Extract the [X, Y] coordinate from the center of the cell holding the provided text.  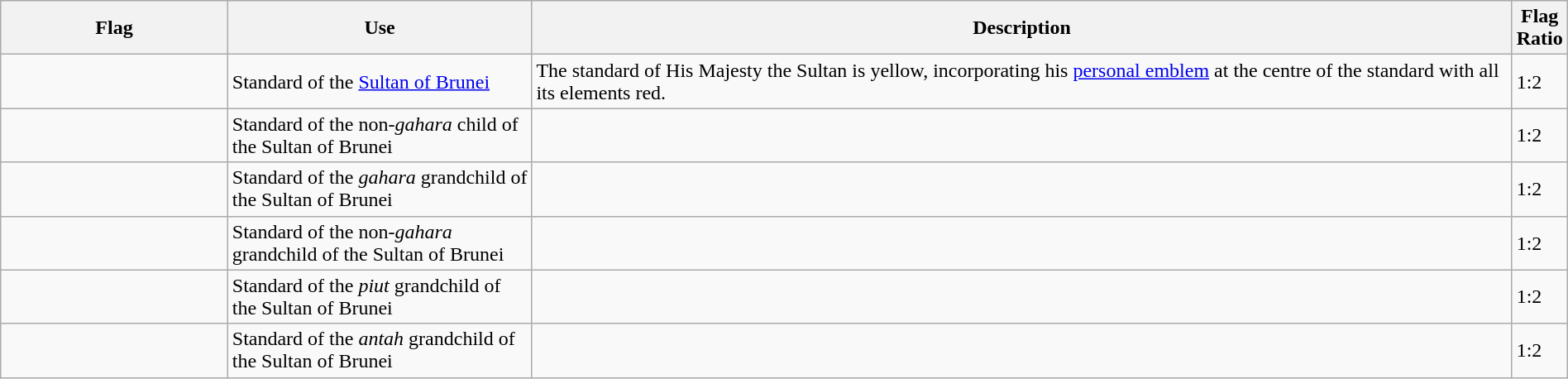
Standard of the non-gahara grandchild of the Sultan of Brunei [380, 243]
Standard of the piut grandchild of the Sultan of Brunei [380, 296]
Standard of the Sultan of Brunei [380, 81]
Flag [114, 28]
Standard of the gahara grandchild of the Sultan of Brunei [380, 189]
Use [380, 28]
Standard of the antah grandchild of the Sultan of Brunei [380, 351]
The standard of His Majesty the Sultan is yellow, incorporating his personal emblem at the centre of the standard with all its elements red. [1022, 81]
Flag Ratio [1540, 28]
Description [1022, 28]
Standard of the non-gahara child of the Sultan of Brunei [380, 136]
